Provide the (x, y) coordinate of the cell's center where the given text is located.  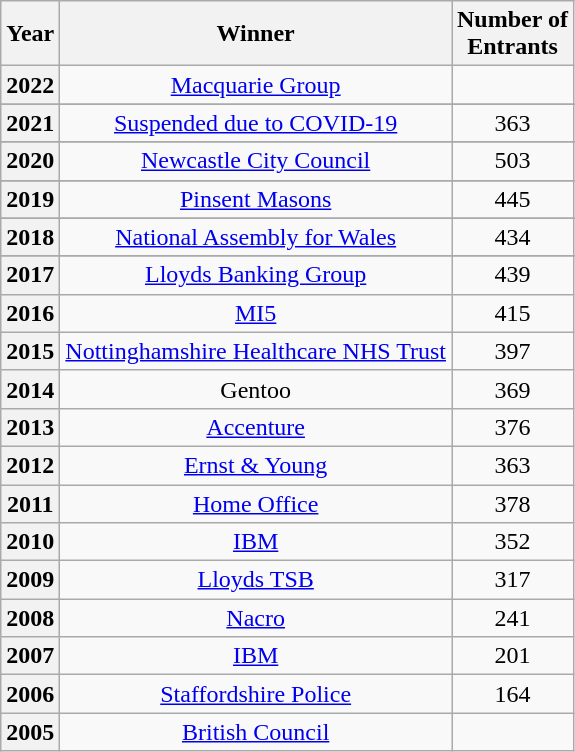
2015 (30, 351)
Suspended due to COVID-19 (256, 123)
397 (513, 351)
2019 (30, 199)
Macquarie Group (256, 85)
Newcastle City Council (256, 161)
201 (513, 656)
Home Office (256, 503)
503 (513, 161)
378 (513, 503)
415 (513, 313)
439 (513, 275)
2016 (30, 313)
2022 (30, 85)
British Council (256, 732)
2011 (30, 503)
2010 (30, 542)
2005 (30, 732)
376 (513, 427)
2017 (30, 275)
Winner (256, 34)
2012 (30, 465)
2007 (30, 656)
Number ofEntrants (513, 34)
MI5 (256, 313)
Gentoo (256, 389)
National Assembly for Wales (256, 237)
241 (513, 618)
2014 (30, 389)
2020 (30, 161)
Pinsent Masons (256, 199)
Ernst & Young (256, 465)
2006 (30, 694)
2008 (30, 618)
Lloyds TSB (256, 580)
164 (513, 694)
317 (513, 580)
2021 (30, 123)
Lloyds Banking Group (256, 275)
352 (513, 542)
Nottinghamshire Healthcare NHS Trust (256, 351)
2018 (30, 237)
369 (513, 389)
Year (30, 34)
2013 (30, 427)
2009 (30, 580)
434 (513, 237)
445 (513, 199)
Nacro (256, 618)
Staffordshire Police (256, 694)
Accenture (256, 427)
